Find where the given text appears and provide that cell's center as (x, y) coordinate. 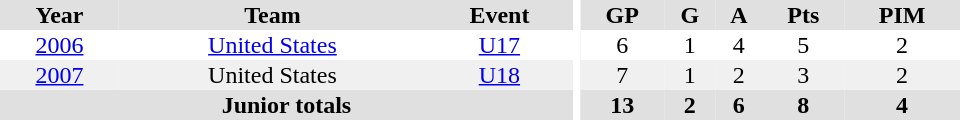
2007 (60, 75)
Junior totals (286, 105)
8 (804, 105)
G (690, 15)
Event (500, 15)
Pts (804, 15)
Team (272, 15)
A (738, 15)
PIM (902, 15)
7 (622, 75)
5 (804, 45)
Year (60, 15)
U17 (500, 45)
2006 (60, 45)
GP (622, 15)
U18 (500, 75)
3 (804, 75)
13 (622, 105)
